Find where the given text appears and provide that cell's center as (x, y) coordinate. 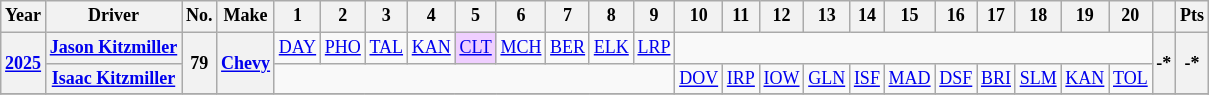
2 (342, 16)
19 (1085, 16)
Jason Kitzmiller (113, 48)
LRP (654, 48)
CLT (476, 48)
11 (740, 16)
6 (521, 16)
16 (956, 16)
79 (200, 63)
IOW (782, 78)
BER (568, 48)
ELK (611, 48)
DSF (956, 78)
15 (910, 16)
4 (431, 16)
7 (568, 16)
MAD (910, 78)
14 (868, 16)
GLN (827, 78)
Pts (1192, 16)
8 (611, 16)
IRP (740, 78)
BRI (996, 78)
Make (246, 16)
9 (654, 16)
ISF (868, 78)
10 (699, 16)
Chevy (246, 63)
1 (297, 16)
20 (1130, 16)
18 (1038, 16)
2025 (24, 63)
12 (782, 16)
DOV (699, 78)
MCH (521, 48)
TOL (1130, 78)
13 (827, 16)
5 (476, 16)
Year (24, 16)
No. (200, 16)
Isaac Kitzmiller (113, 78)
SLM (1038, 78)
Driver (113, 16)
3 (386, 16)
PHO (342, 48)
17 (996, 16)
TAL (386, 48)
DAY (297, 48)
